From the cell containing the given text, extract its center point as (x, y) coordinate. 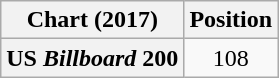
Position (231, 20)
Chart (2017) (92, 20)
108 (231, 58)
US Billboard 200 (92, 58)
